Search for the cell housing the specified text and yield its (x, y) center coordinate. 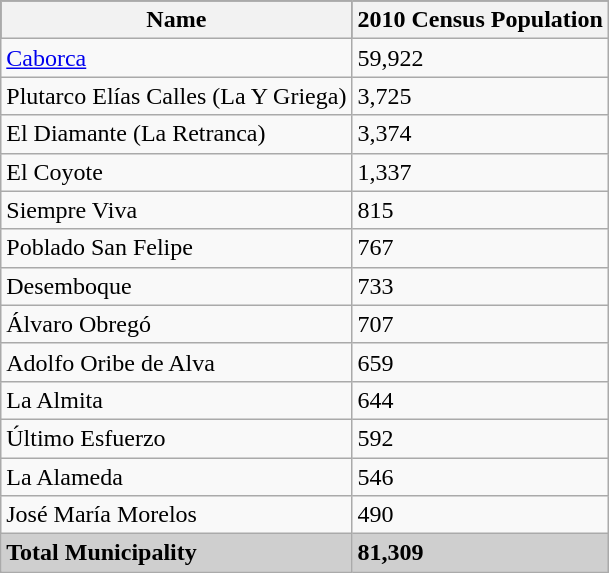
La Almita (176, 400)
59,922 (480, 58)
Caborca (176, 58)
Poblado San Felipe (176, 248)
José María Morelos (176, 515)
815 (480, 210)
El Coyote (176, 172)
707 (480, 324)
Adolfo Oribe de Alva (176, 362)
Plutarco Elías Calles (La Y Griega) (176, 96)
592 (480, 438)
3,725 (480, 96)
Total Municipality (176, 553)
Siempre Viva (176, 210)
Último Esfuerzo (176, 438)
546 (480, 477)
2010 Census Population (480, 20)
1,337 (480, 172)
644 (480, 400)
El Diamante (La Retranca) (176, 134)
3,374 (480, 134)
Desemboque (176, 286)
La Alameda (176, 477)
659 (480, 362)
Name (176, 20)
490 (480, 515)
81,309 (480, 553)
767 (480, 248)
733 (480, 286)
Álvaro Obregó (176, 324)
